Extract the (x, y) coordinate from the center of the cell holding the provided text.  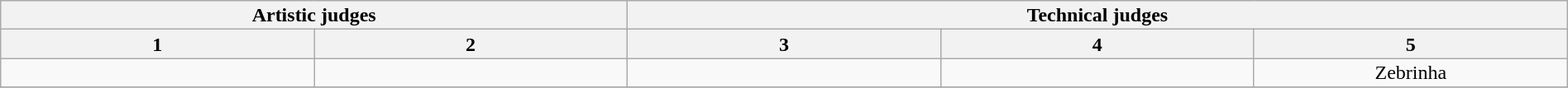
3 (784, 44)
5 (1411, 44)
1 (157, 44)
4 (1097, 44)
Technical judges (1098, 15)
Zebrinha (1411, 72)
Artistic judges (314, 15)
2 (471, 44)
